Find where the given text appears and provide that cell's center as (x, y) coordinate. 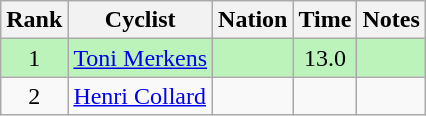
Time (325, 20)
Notes (391, 20)
Nation (253, 20)
2 (34, 96)
Rank (34, 20)
Toni Merkens (140, 58)
Cyclist (140, 20)
Henri Collard (140, 96)
1 (34, 58)
13.0 (325, 58)
